Search for the cell housing the specified text and yield its (x, y) center coordinate. 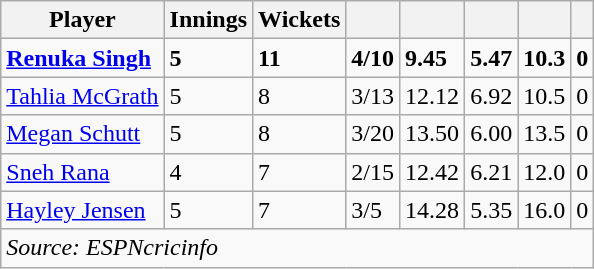
Source: ESPNcricinfo (298, 248)
10.3 (544, 58)
2/15 (373, 172)
Tahlia McGrath (82, 96)
5.35 (492, 210)
14.28 (432, 210)
5.47 (492, 58)
12.0 (544, 172)
6.21 (492, 172)
Innings (208, 20)
13.5 (544, 134)
Megan Schutt (82, 134)
9.45 (432, 58)
12.42 (432, 172)
6.00 (492, 134)
3/20 (373, 134)
13.50 (432, 134)
Sneh Rana (82, 172)
3/5 (373, 210)
16.0 (544, 210)
Wickets (300, 20)
Hayley Jensen (82, 210)
4 (208, 172)
12.12 (432, 96)
11 (300, 58)
Player (82, 20)
6.92 (492, 96)
10.5 (544, 96)
3/13 (373, 96)
4/10 (373, 58)
Renuka Singh (82, 58)
